Output the (X, Y) coordinate of the center of the cell containing the given text.  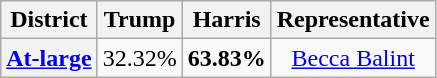
Trump (140, 20)
32.32% (140, 58)
Becca Balint (353, 58)
Harris (226, 20)
Representative (353, 20)
District (49, 20)
63.83% (226, 58)
At-large (49, 58)
